Locate the cell with the specified text and output its (X, Y) center coordinate. 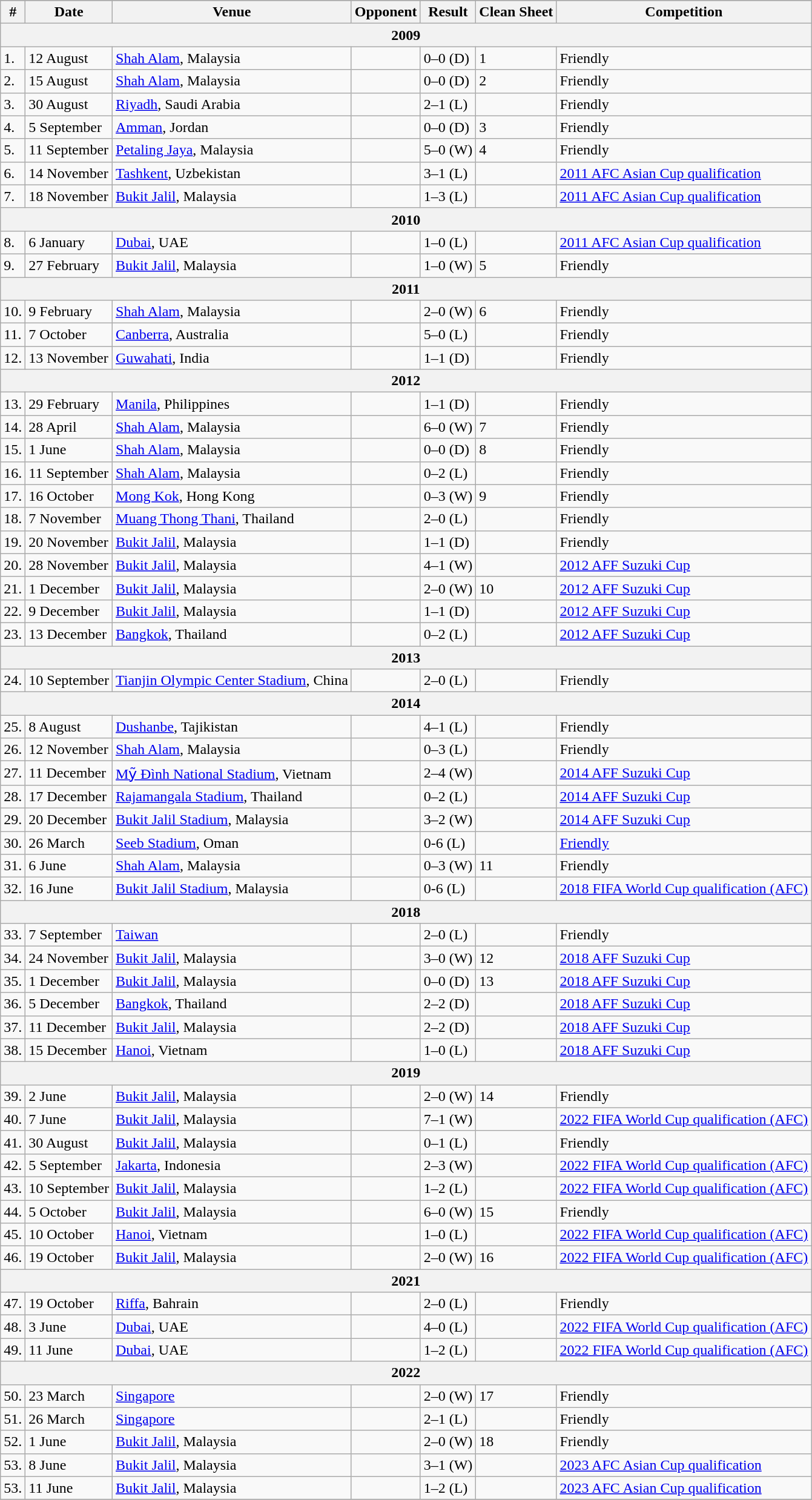
6 June (69, 866)
32. (13, 889)
1–0 (W) (448, 265)
5 October (69, 1212)
29 February (69, 404)
9. (13, 265)
Amman, Jordan (233, 127)
8 June (69, 1465)
8 (516, 450)
5. (13, 150)
Dushanbe, Tajikistan (233, 727)
5 December (69, 1004)
9 December (69, 611)
21. (13, 588)
40. (13, 1119)
7 November (69, 519)
7 September (69, 935)
Mỹ Đình National Stadium, Vietnam (233, 773)
18 (516, 1442)
Result (448, 12)
43. (13, 1188)
18. (13, 519)
14. (13, 427)
11 (516, 866)
5 (516, 265)
2012 (406, 381)
10 October (69, 1235)
28 November (69, 565)
2013 (406, 657)
# (13, 12)
39. (13, 1096)
6. (13, 173)
4 (516, 150)
11. (13, 335)
41. (13, 1142)
Seeb Stadium, Oman (233, 842)
2 June (69, 1096)
37. (13, 1027)
14 (516, 1096)
7 October (69, 335)
13. (13, 404)
2014 (406, 704)
28. (13, 796)
19. (13, 542)
27 February (69, 265)
17 December (69, 796)
3. (13, 104)
7 June (69, 1119)
6 (516, 312)
2009 (406, 35)
Venue (233, 12)
Riffa, Bahrain (233, 1304)
9 February (69, 312)
52. (13, 1442)
3–1 (L) (448, 173)
50. (13, 1396)
8. (13, 242)
Taiwan (233, 935)
Muang Thong Thani, Thailand (233, 519)
15 (516, 1212)
2022 (406, 1373)
0–1 (L) (448, 1142)
3–1 (W) (448, 1465)
2010 (406, 219)
17 (516, 1396)
2019 (406, 1073)
20 November (69, 542)
1–3 (L) (448, 196)
42. (13, 1165)
16 (516, 1258)
Date (69, 12)
23 March (69, 1396)
10 (516, 588)
13 November (69, 358)
28 April (69, 427)
20. (13, 565)
16. (13, 473)
16 October (69, 496)
4–1 (L) (448, 727)
18 November (69, 196)
Rajamangala Stadium, Thailand (233, 796)
2018 (406, 912)
Riyadh, Saudi Arabia (233, 104)
7. (13, 196)
1. (13, 58)
12 (516, 958)
Guwahati, India (233, 358)
0–3 (L) (448, 750)
2 (516, 81)
13 (516, 981)
27. (13, 773)
2021 (406, 1281)
12 August (69, 58)
15 August (69, 81)
3–2 (W) (448, 819)
4–0 (L) (448, 1327)
36. (13, 1004)
Tianjin Olympic Center Stadium, China (233, 681)
2011 (406, 289)
2–3 (W) (448, 1165)
14 November (69, 173)
16 June (69, 889)
9 (516, 496)
47. (13, 1304)
13 December (69, 634)
46. (13, 1258)
8 August (69, 727)
6 January (69, 242)
45. (13, 1235)
7 (516, 427)
Competition (684, 12)
7–1 (W) (448, 1119)
51. (13, 1419)
25. (13, 727)
1 (516, 58)
23. (13, 634)
20 December (69, 819)
24 November (69, 958)
2. (13, 81)
Mong Kok, Hong Kong (233, 496)
Jakarta, Indonesia (233, 1165)
49. (13, 1350)
Petaling Jaya, Malaysia (233, 150)
29. (13, 819)
2018 FIFA World Cup qualification (AFC) (684, 889)
Manila, Philippines (233, 404)
15. (13, 450)
38. (13, 1050)
Opponent (386, 12)
12. (13, 358)
5–0 (W) (448, 150)
4–1 (W) (448, 565)
3 (516, 127)
44. (13, 1212)
26. (13, 750)
12 November (69, 750)
10. (13, 312)
22. (13, 611)
35. (13, 981)
33. (13, 935)
2–4 (W) (448, 773)
Canberra, Australia (233, 335)
Tashkent, Uzbekistan (233, 173)
24. (13, 681)
17. (13, 496)
30. (13, 842)
Clean Sheet (516, 12)
34. (13, 958)
31. (13, 866)
3 June (69, 1327)
5–0 (L) (448, 335)
48. (13, 1327)
3–0 (W) (448, 958)
15 December (69, 1050)
4. (13, 127)
